Detect which cell encompasses the target text, then output its [X, Y] center coordinate. 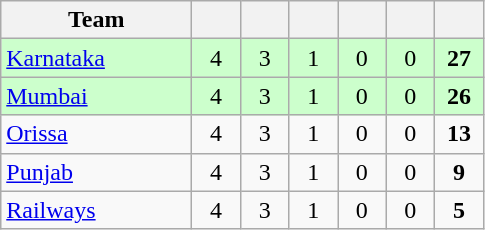
9 [460, 172]
5 [460, 210]
Karnataka [96, 58]
Team [96, 20]
Railways [96, 210]
26 [460, 96]
Mumbai [96, 96]
Punjab [96, 172]
13 [460, 134]
Orissa [96, 134]
27 [460, 58]
